Search for the cell housing the specified text and yield its (X, Y) center coordinate. 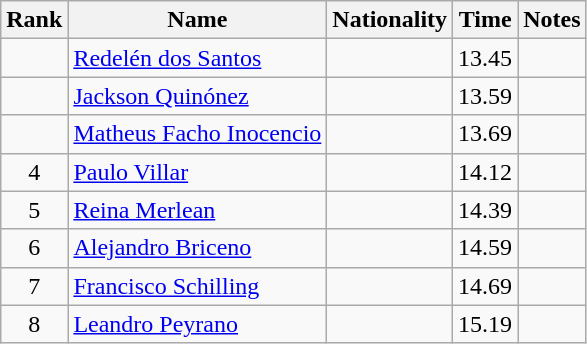
Name (198, 20)
5 (34, 210)
14.39 (486, 210)
Rank (34, 20)
13.45 (486, 58)
Leandro Peyrano (198, 324)
14.59 (486, 248)
Redelén dos Santos (198, 58)
6 (34, 248)
15.19 (486, 324)
Alejandro Briceno (198, 248)
7 (34, 286)
4 (34, 172)
13.59 (486, 96)
Time (486, 20)
Paulo Villar (198, 172)
13.69 (486, 134)
Nationality (390, 20)
Francisco Schilling (198, 286)
14.12 (486, 172)
Matheus Facho Inocencio (198, 134)
Jackson Quinónez (198, 96)
14.69 (486, 286)
8 (34, 324)
Notes (552, 20)
Reina Merlean (198, 210)
